Output the [X, Y] coordinate of the center of the cell containing the given text.  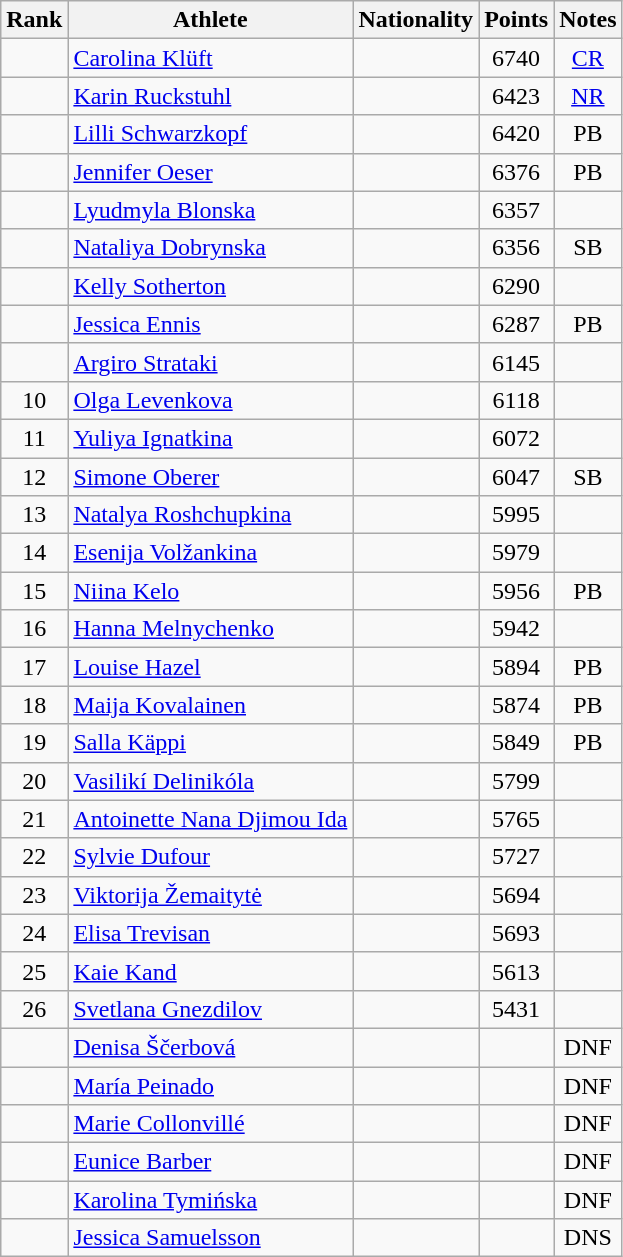
5894 [516, 667]
15 [34, 591]
6740 [516, 58]
5995 [516, 515]
Jennifer Oeser [210, 172]
6118 [516, 400]
Maija Kovalainen [210, 705]
Simone Oberer [210, 477]
Rank [34, 20]
Vasilikí Delinikóla [210, 781]
6420 [516, 134]
5727 [516, 857]
5849 [516, 743]
16 [34, 629]
Nationality [416, 20]
Athlete [210, 20]
Natalya Roshchupkina [210, 515]
5942 [516, 629]
Points [516, 20]
Nataliya Dobrynska [210, 248]
DNS [588, 1238]
5694 [516, 895]
6072 [516, 438]
Kaie Kand [210, 971]
25 [34, 971]
5765 [516, 819]
5956 [516, 591]
Jessica Ennis [210, 324]
Karolina Tymińska [210, 1200]
CR [588, 58]
Hanna Melnychenko [210, 629]
5874 [516, 705]
5799 [516, 781]
Olga Levenkova [210, 400]
Lilli Schwarzkopf [210, 134]
Elisa Trevisan [210, 933]
Esenija Volžankina [210, 553]
Antoinette Nana Djimou Ida [210, 819]
23 [34, 895]
5613 [516, 971]
21 [34, 819]
Carolina Klüft [210, 58]
6357 [516, 210]
Jessica Samuelsson [210, 1238]
Louise Hazel [210, 667]
6376 [516, 172]
13 [34, 515]
Argiro Strataki [210, 362]
6290 [516, 286]
5979 [516, 553]
NR [588, 96]
Svetlana Gnezdilov [210, 1009]
Sylvie Dufour [210, 857]
Yuliya Ignatkina [210, 438]
20 [34, 781]
6145 [516, 362]
Kelly Sotherton [210, 286]
Niina Kelo [210, 591]
6356 [516, 248]
María Peinado [210, 1085]
6423 [516, 96]
5431 [516, 1009]
6287 [516, 324]
12 [34, 477]
Marie Collonvillé [210, 1124]
6047 [516, 477]
18 [34, 705]
22 [34, 857]
Eunice Barber [210, 1162]
10 [34, 400]
5693 [516, 933]
Denisa Ščerbová [210, 1047]
24 [34, 933]
26 [34, 1009]
Salla Käppi [210, 743]
14 [34, 553]
19 [34, 743]
11 [34, 438]
Notes [588, 20]
Lyudmyla Blonska [210, 210]
Viktorija Žemaitytė [210, 895]
Karin Ruckstuhl [210, 96]
17 [34, 667]
